Return [x, y] of the center of cell containing provided text 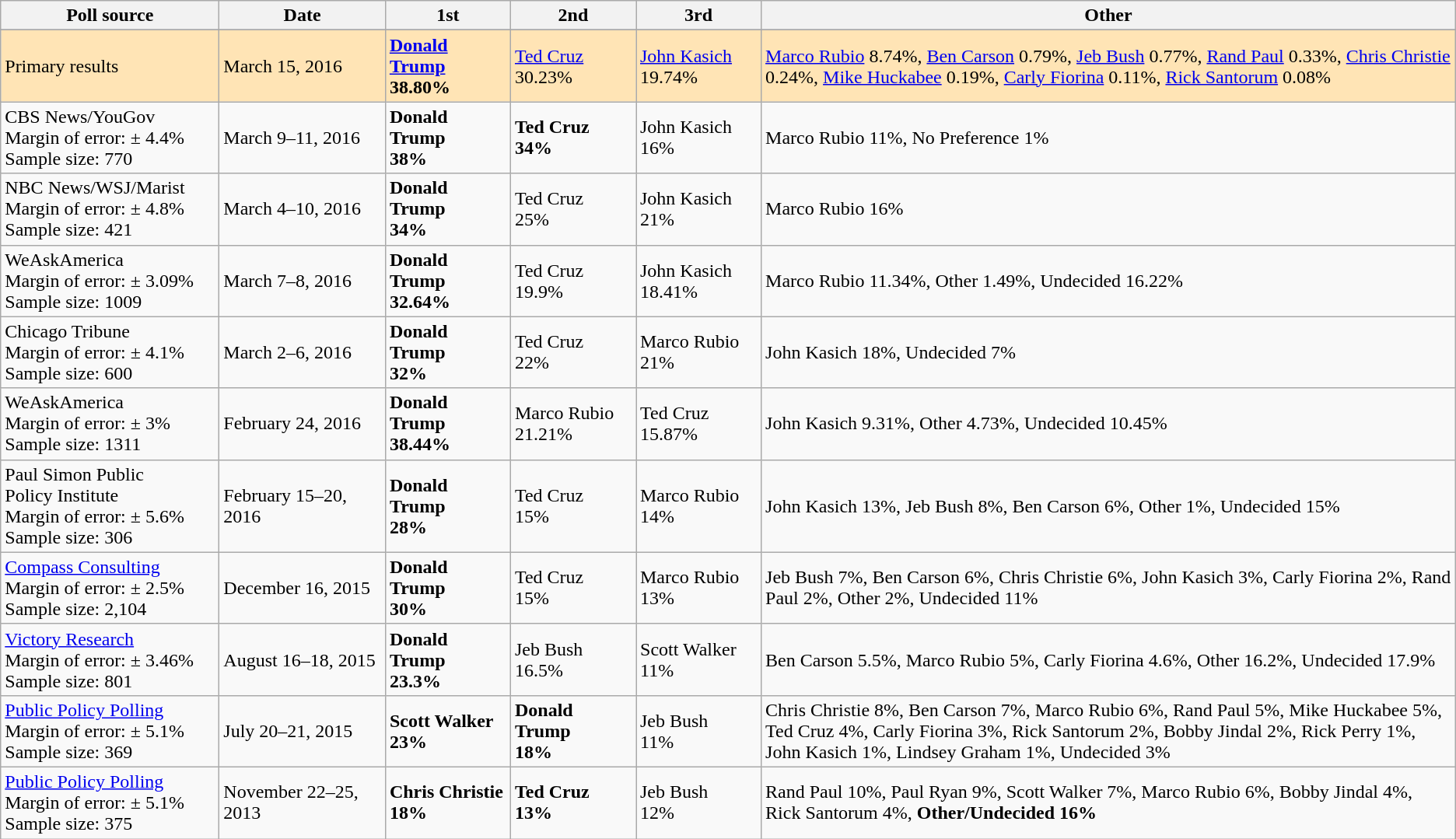
WeAskAmericaMargin of error: ± 3% Sample size: 1311 [110, 424]
Ted Cruz25% [572, 209]
Marco Rubio 16% [1109, 209]
Victory ResearchMargin of error: ± 3.46% Sample size: 801 [110, 659]
John Kasich 18%, Undecided 7% [1109, 352]
Marco Rubio 11%, No Preference 1% [1109, 138]
Donald Trump23.3% [448, 659]
Jeb Bush11% [698, 731]
John Kasich21% [698, 209]
Donald Trump38.80% [448, 66]
Donald Trump30% [448, 588]
Donald Trump32.64% [448, 281]
John Kasich 13%, Jeb Bush 8%, Ben Carson 6%, Other 1%, Undecided 15% [1109, 505]
John Kasich18.41% [698, 281]
Jeb Bush16.5% [572, 659]
November 22–25, 2013 [303, 802]
March 9–11, 2016 [303, 138]
Ben Carson 5.5%, Marco Rubio 5%, Carly Fiorina 4.6%, Other 16.2%, Undecided 17.9% [1109, 659]
Ted Cruz15.87% [698, 424]
Public Policy PollingMargin of error: ± 5.1% Sample size: 369 [110, 731]
Chris Christie18% [448, 802]
Jeb Bush 7%, Ben Carson 6%, Chris Christie 6%, John Kasich 3%, Carly Fiorina 2%, Rand Paul 2%, Other 2%, Undecided 11% [1109, 588]
1st [448, 16]
February 24, 2016 [303, 424]
Scott Walker23% [448, 731]
Poll source [110, 16]
Rand Paul 10%, Paul Ryan 9%, Scott Walker 7%, Marco Rubio 6%, Bobby Jindal 4%, Rick Santorum 4%, Other/Undecided 16% [1109, 802]
Public Policy PollingMargin of error: ± 5.1% Sample size: 375 [110, 802]
Chicago TribuneMargin of error: ± 4.1% Sample size: 600 [110, 352]
Other [1109, 16]
March 15, 2016 [303, 66]
Marco Rubio21.21% [572, 424]
Ted Cruz34% [572, 138]
Compass ConsultingMargin of error: ± 2.5% Sample size: 2,104 [110, 588]
March 2–6, 2016 [303, 352]
CBS News/YouGovMargin of error: ± 4.4% Sample size: 770 [110, 138]
July 20–21, 2015 [303, 731]
March 7–8, 2016 [303, 281]
Date [303, 16]
John Kasich19.74% [698, 66]
Ted Cruz22% [572, 352]
Scott Walker11% [698, 659]
WeAskAmericaMargin of error: ± 3.09% Sample size: 1009 [110, 281]
Marco Rubio14% [698, 505]
December 16, 2015 [303, 588]
February 15–20, 2016 [303, 505]
Donald Trump28% [448, 505]
Marco Rubio21% [698, 352]
NBC News/WSJ/MaristMargin of error: ± 4.8% Sample size: 421 [110, 209]
Ted Cruz19.9% [572, 281]
Donald Trump38.44% [448, 424]
March 4–10, 2016 [303, 209]
2nd [572, 16]
Ted Cruz13% [572, 802]
Primary results [110, 66]
Donald Trump34% [448, 209]
Donald Trump38% [448, 138]
August 16–18, 2015 [303, 659]
Paul Simon PublicPolicy InstituteMargin of error: ± 5.6% Sample size: 306 [110, 505]
Donald Trump32% [448, 352]
John Kasich16% [698, 138]
Marco Rubio13% [698, 588]
Jeb Bush12% [698, 802]
Ted Cruz30.23% [572, 66]
Donald Trump18% [572, 731]
Marco Rubio 11.34%, Other 1.49%, Undecided 16.22% [1109, 281]
John Kasich 9.31%, Other 4.73%, Undecided 10.45% [1109, 424]
3rd [698, 16]
